From the cell containing the given text, extract its center point as (x, y) coordinate. 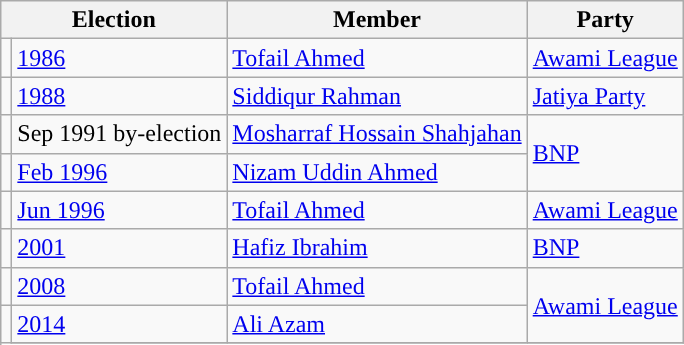
Mosharraf Hossain Shahjahan (377, 134)
1986 (120, 58)
Feb 1996 (120, 172)
Hafiz Ibrahim (377, 248)
Jun 1996 (120, 210)
Sep 1991 by-election (120, 134)
2014 (120, 324)
2008 (120, 286)
Jatiya Party (605, 96)
Nizam Uddin Ahmed (377, 172)
Party (605, 20)
2001 (120, 248)
1988 (120, 96)
Ali Azam (377, 324)
Siddiqur Rahman (377, 96)
Member (377, 20)
Election (114, 20)
